Detect which cell encompasses the target text, then output its [x, y] center coordinate. 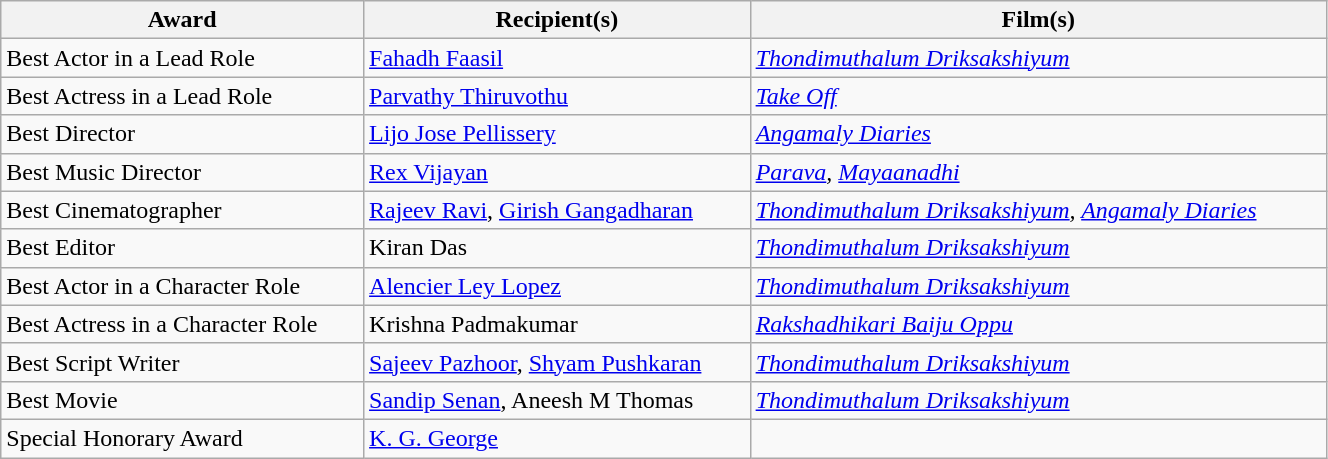
Rajeev Ravi, Girish Gangadharan [558, 210]
Best Director [182, 134]
Rex Vijayan [558, 172]
Krishna Padmakumar [558, 324]
Recipient(s) [558, 20]
Angamaly Diaries [1038, 134]
Best Editor [182, 248]
Special Honorary Award [182, 438]
Award [182, 20]
Best Actress in a Character Role [182, 324]
Take Off [1038, 96]
Best Actor in a Character Role [182, 286]
Parava, Mayaanadhi [1038, 172]
Fahadh Faasil [558, 58]
Sandip Senan, Aneesh M Thomas [558, 400]
Lijo Jose Pellissery [558, 134]
Alencier Ley Lopez [558, 286]
Best Music Director [182, 172]
K. G. George [558, 438]
Best Actress in a Lead Role [182, 96]
Rakshadhikari Baiju Oppu [1038, 324]
Best Movie [182, 400]
Best Script Writer [182, 362]
Kiran Das [558, 248]
Film(s) [1038, 20]
Best Cinematographer [182, 210]
Parvathy Thiruvothu [558, 96]
Best Actor in a Lead Role [182, 58]
Thondimuthalum Driksakshiyum, Angamaly Diaries [1038, 210]
Sajeev Pazhoor, Shyam Pushkaran [558, 362]
